For the text-containing cell, return its midpoint in (x, y) coordinate format. 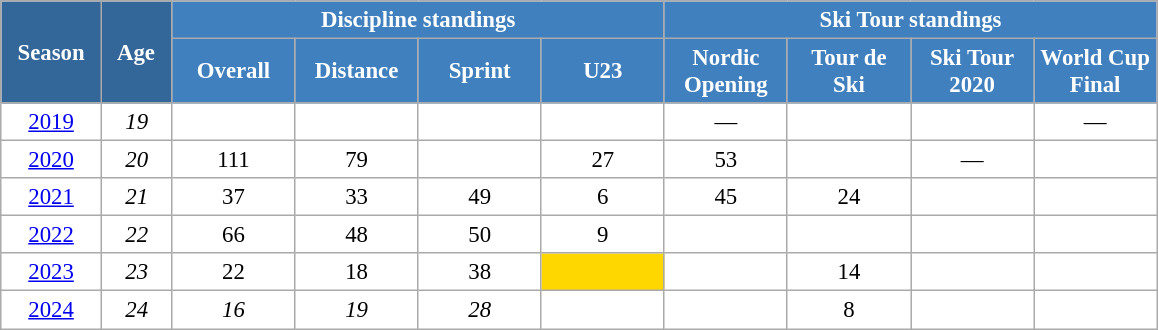
2024 (52, 310)
6 (602, 197)
21 (136, 197)
Sprint (480, 72)
9 (602, 235)
48 (356, 235)
23 (136, 273)
50 (480, 235)
49 (480, 197)
NordicOpening (726, 72)
37 (234, 197)
2020 (52, 160)
79 (356, 160)
111 (234, 160)
Discipline standings (418, 20)
27 (602, 160)
World CupFinal (1096, 72)
Overall (234, 72)
Age (136, 52)
Ski Tour standings (910, 20)
2019 (52, 122)
Tour deSki (848, 72)
14 (848, 273)
33 (356, 197)
38 (480, 273)
2022 (52, 235)
28 (480, 310)
20 (136, 160)
18 (356, 273)
8 (848, 310)
2023 (52, 273)
Season (52, 52)
2021 (52, 197)
45 (726, 197)
53 (726, 160)
U23 (602, 72)
Distance (356, 72)
16 (234, 310)
66 (234, 235)
Ski Tour 2020 (972, 72)
